For the text-containing cell, return its midpoint in [x, y] coordinate format. 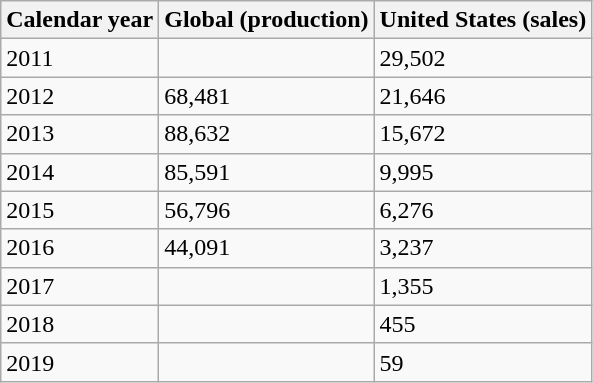
21,646 [483, 96]
455 [483, 324]
56,796 [266, 210]
2012 [80, 96]
1,355 [483, 286]
2015 [80, 210]
9,995 [483, 172]
15,672 [483, 134]
2011 [80, 58]
2016 [80, 248]
Calendar year [80, 20]
2013 [80, 134]
2017 [80, 286]
United States (sales) [483, 20]
85,591 [266, 172]
2018 [80, 324]
6,276 [483, 210]
Global (production) [266, 20]
88,632 [266, 134]
59 [483, 362]
68,481 [266, 96]
2014 [80, 172]
3,237 [483, 248]
44,091 [266, 248]
2019 [80, 362]
29,502 [483, 58]
